For the text-containing cell, return its midpoint in [X, Y] coordinate format. 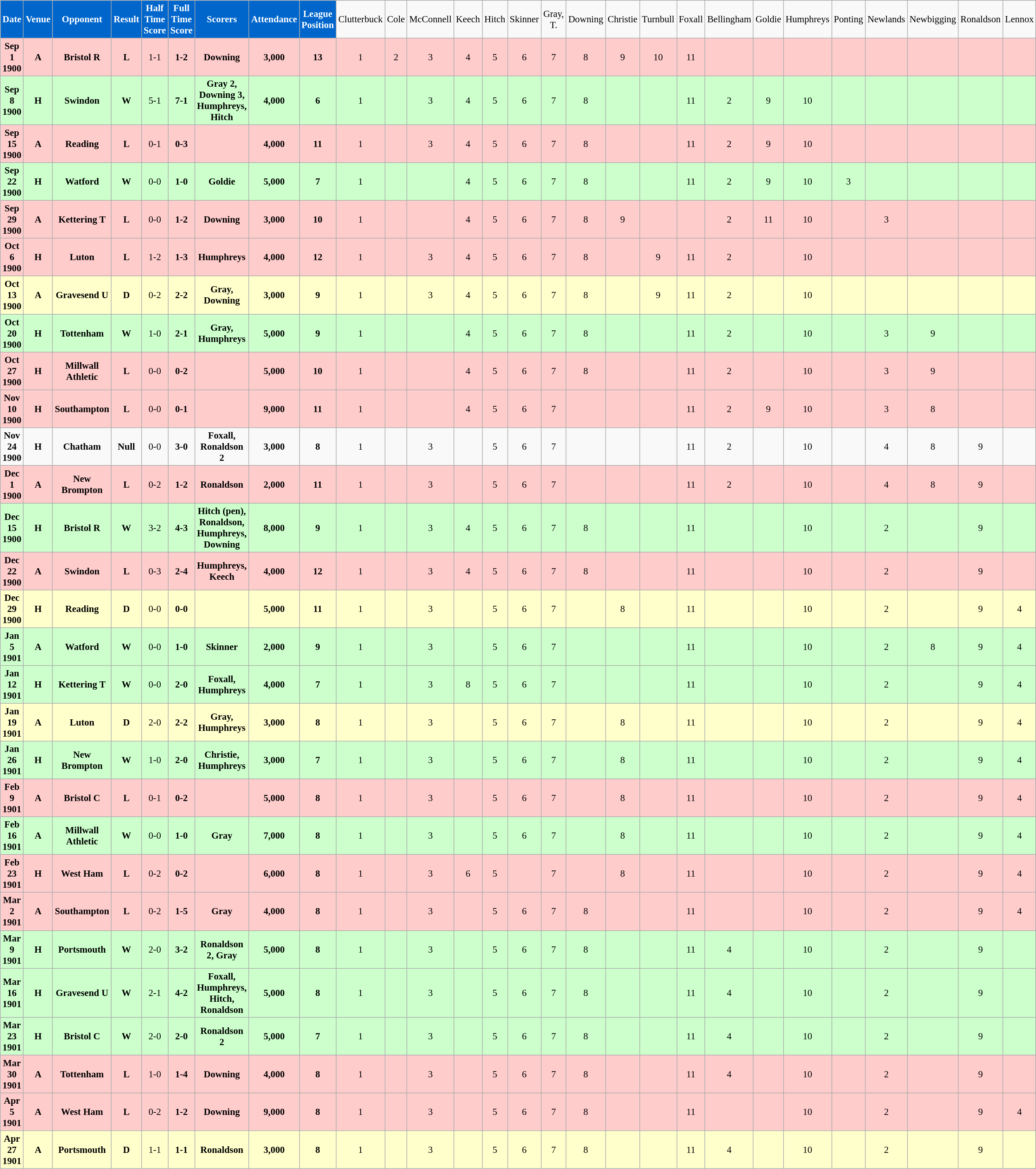
Jan 26 1901 [12, 760]
Sep 1 1900 [12, 57]
Lennox [1019, 19]
Mar 23 1901 [12, 1036]
Bellingham [729, 19]
Dec 1 1900 [12, 484]
7-1 [182, 101]
Gray, T. [554, 19]
Christie [623, 19]
Date [12, 19]
Cole [396, 19]
Oct 20 1900 [12, 333]
Mar 2 1901 [12, 912]
Chatham [82, 446]
Attendance [274, 19]
Feb 23 1901 [12, 874]
Mar 16 1901 [12, 993]
7,000 [274, 836]
Scorers [221, 19]
Jan 19 1901 [12, 723]
Dec 22 1900 [12, 571]
Turnbull [658, 19]
Dec 15 1900 [12, 528]
Ronaldson 2, Gray [221, 949]
League Position [318, 19]
2-4 [182, 571]
Foxall [691, 19]
1-3 [182, 258]
4-2 [182, 993]
Oct 27 1900 [12, 371]
Sep 15 1900 [12, 144]
Jan 5 1901 [12, 647]
Sep 8 1900 [12, 101]
6,000 [274, 874]
3-0 [182, 446]
Gray, Downing [221, 295]
Gray 2, Downing 3, Humphreys, Hitch [221, 101]
5-1 [154, 101]
Dec 29 1900 [12, 609]
Sep 29 1900 [12, 220]
Oct 6 1900 [12, 258]
Mar 30 1901 [12, 1074]
1-5 [182, 912]
Clutterbuck [361, 19]
8,000 [274, 528]
Half Time Score [154, 19]
Foxall, Humphreys [221, 685]
1-4 [182, 1074]
Foxall, Ronaldson 2 [221, 446]
Apr 27 1901 [12, 1150]
Venue [38, 19]
Mar 9 1901 [12, 949]
Null [126, 446]
Newlands [886, 19]
Hitch [495, 19]
Foxall, Humphreys, Hitch, Ronaldson [221, 993]
13 [318, 57]
Result [126, 19]
Feb 16 1901 [12, 836]
Full Time Score [182, 19]
McConnell [430, 19]
Nov 24 1900 [12, 446]
Newbigging [933, 19]
Hitch (pen), Ronaldson, Humphreys, Downing [221, 528]
Opponent [82, 19]
Keech [468, 19]
Sep 22 1900 [12, 182]
Apr 5 1901 [12, 1112]
Ponting [848, 19]
Ronaldson 2 [221, 1036]
4-3 [182, 528]
Jan 12 1901 [12, 685]
Humphreys, Keech [221, 571]
Feb 9 1901 [12, 798]
Christie, Humphreys [221, 760]
Nov 10 1900 [12, 409]
Oct 13 1900 [12, 295]
